Determine the (X, Y) coordinate at the center of the cell enclosing the given text.  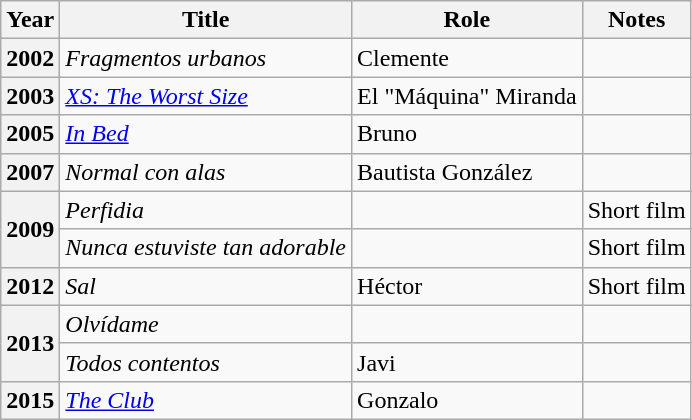
Clemente (468, 58)
Olvídame (206, 324)
2012 (30, 286)
2009 (30, 229)
2013 (30, 343)
Fragmentos urbanos (206, 58)
2007 (30, 172)
Bruno (468, 134)
Todos contentos (206, 362)
Gonzalo (468, 400)
Héctor (468, 286)
Perfidia (206, 210)
Javi (468, 362)
2002 (30, 58)
Bautista González (468, 172)
Sal (206, 286)
2003 (30, 96)
Notes (636, 20)
Year (30, 20)
Title (206, 20)
2015 (30, 400)
El "Máquina" Miranda (468, 96)
Nunca estuviste tan adorable (206, 248)
XS: The Worst Size (206, 96)
2005 (30, 134)
Normal con alas (206, 172)
The Club (206, 400)
In Bed (206, 134)
Role (468, 20)
